Return [X, Y] of the center of cell containing provided text 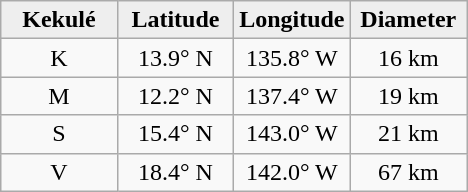
21 km [408, 134]
143.0° W [292, 134]
Diameter [408, 20]
135.8° W [292, 58]
Longitude [292, 20]
19 km [408, 96]
Latitude [175, 20]
12.2° N [175, 96]
18.4° N [175, 172]
K [59, 58]
S [59, 134]
137.4° W [292, 96]
V [59, 172]
13.9° N [175, 58]
142.0° W [292, 172]
M [59, 96]
15.4° N [175, 134]
67 km [408, 172]
16 km [408, 58]
Kekulé [59, 20]
